Identify which cell holds the provided text, then report its (x, y) central coordinate. 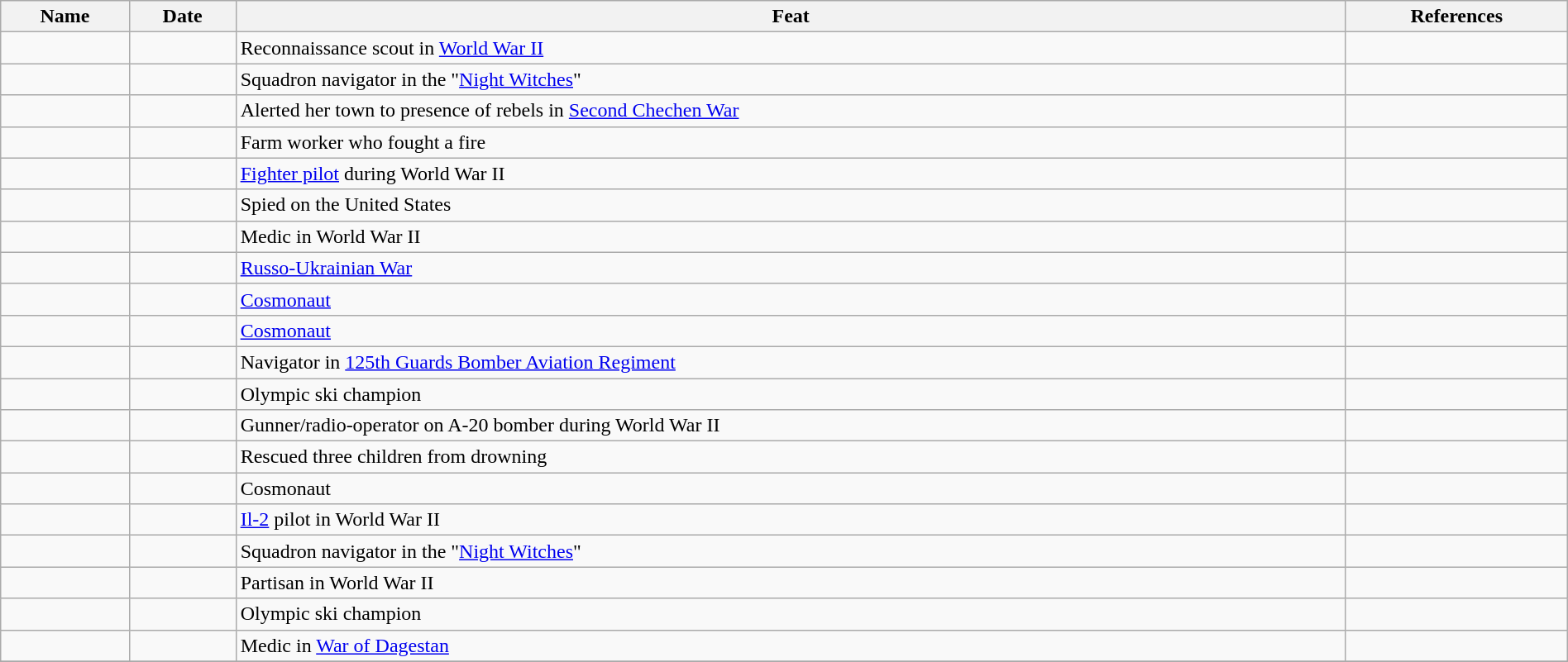
Rescued three children from drowning (791, 457)
Gunner/radio-operator on A-20 bomber during World War II (791, 426)
Name (65, 17)
Fighter pilot during World War II (791, 174)
Partisan in World War II (791, 583)
Date (182, 17)
Spied on the United States (791, 205)
Feat (791, 17)
Medic in War of Dagestan (791, 645)
Farm worker who fought a fire (791, 142)
Navigator in 125th Guards Bomber Aviation Regiment (791, 362)
Alerted her town to presence of rebels in Second Chechen War (791, 111)
Russo-Ukrainian War (791, 268)
References (1456, 17)
Reconnaissance scout in World War II (791, 48)
Medic in World War II (791, 236)
Il-2 pilot in World War II (791, 520)
